Return the (X, Y) coordinate for the center point of the cell that contains the specified text.  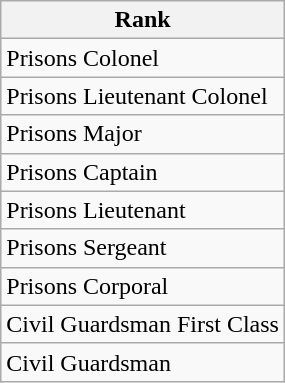
Prisons Colonel (143, 58)
Prisons Major (143, 134)
Prisons Corporal (143, 286)
Prisons Sergeant (143, 248)
Rank (143, 20)
Prisons Lieutenant Colonel (143, 96)
Civil Guardsman (143, 362)
Prisons Captain (143, 172)
Prisons Lieutenant (143, 210)
Civil Guardsman First Class (143, 324)
